Identify which cell holds the provided text, then report its (x, y) central coordinate. 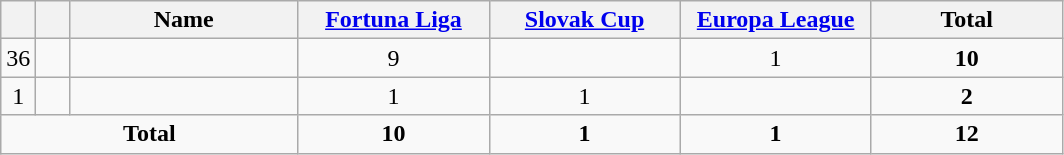
Europa League (776, 20)
36 (18, 58)
9 (394, 58)
12 (966, 134)
Fortuna Liga (394, 20)
2 (966, 96)
Slovak Cup (584, 20)
Name (184, 20)
